Determine the (X, Y) coordinate at the center of the cell enclosing the given text.  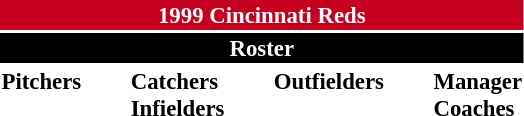
Roster (262, 48)
1999 Cincinnati Reds (262, 15)
